Identify which cell holds the provided text, then report its [X, Y] central coordinate. 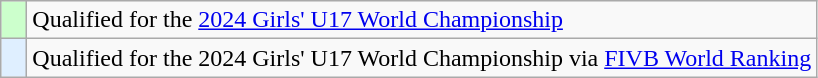
Qualified for the 2024 Girls' U17 World Championship [422, 20]
Qualified for the 2024 Girls' U17 World Championship via FIVB World Ranking [422, 58]
